Find where the given text appears and provide that cell's center as (x, y) coordinate. 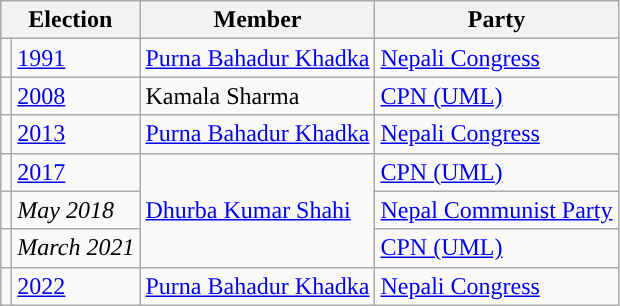
Dhurba Kumar Shahi (258, 210)
Election (70, 20)
Kamala Sharma (258, 96)
Party (496, 20)
Member (258, 20)
March 2021 (76, 248)
2022 (76, 286)
2017 (76, 172)
May 2018 (76, 210)
Nepal Communist Party (496, 210)
1991 (76, 58)
2008 (76, 96)
2013 (76, 134)
